Capture the cell that displays the provided text and extract its [X, Y] central coordinate. 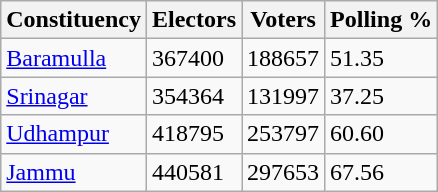
51.35 [382, 58]
418795 [194, 134]
Jammu [74, 172]
131997 [284, 96]
367400 [194, 58]
188657 [284, 58]
Baramulla [74, 58]
297653 [284, 172]
253797 [284, 134]
Electors [194, 20]
Voters [284, 20]
440581 [194, 172]
Polling % [382, 20]
60.60 [382, 134]
354364 [194, 96]
67.56 [382, 172]
Udhampur [74, 134]
Srinagar [74, 96]
37.25 [382, 96]
Constituency [74, 20]
